Find where the given text appears and provide that cell's center as [X, Y] coordinate. 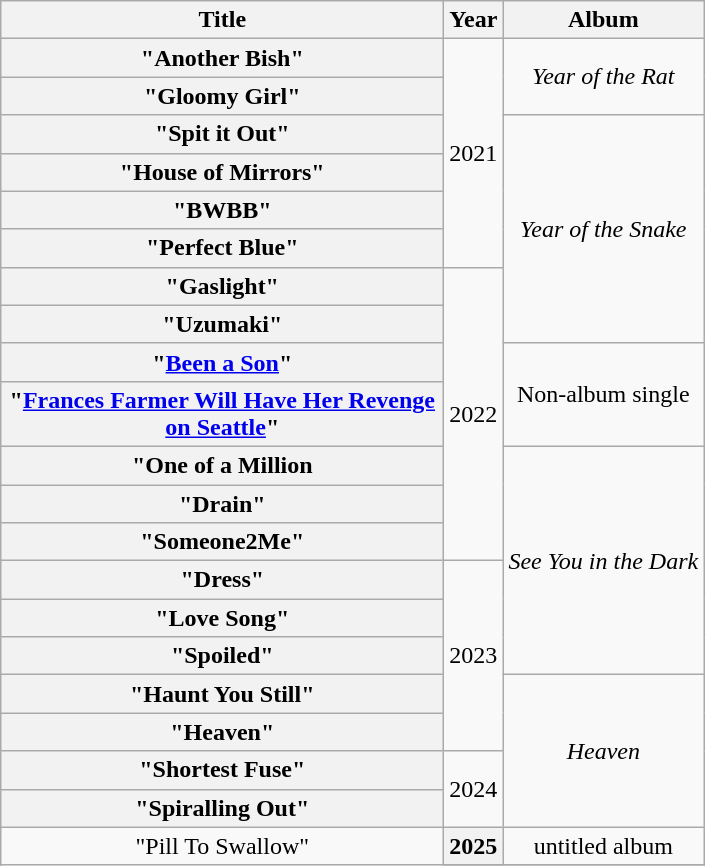
2022 [474, 414]
"Spoiled" [222, 656]
2021 [474, 153]
"Heaven" [222, 732]
"Drain" [222, 503]
"Spiralling Out" [222, 808]
Heaven [604, 751]
"Been a Son" [222, 362]
2025 [474, 846]
"Someone2Me" [222, 542]
"Uzumaki" [222, 324]
2023 [474, 656]
"Perfect Blue" [222, 248]
"Another Bish" [222, 58]
"House of Mirrors" [222, 172]
Year of the Snake [604, 229]
"Frances Farmer Will Have Her Revenge on Seattle" [222, 414]
"Gloomy Girl" [222, 96]
"Haunt You Still" [222, 694]
"One of a Million [222, 465]
Non-album single [604, 394]
Title [222, 20]
See You in the Dark [604, 560]
"Spit it Out" [222, 134]
"Shortest Fuse" [222, 770]
"Pill To Swallow" [222, 846]
2024 [474, 789]
"Love Song" [222, 618]
"Dress" [222, 580]
Year of the Rat [604, 77]
"BWBB" [222, 210]
untitled album [604, 846]
Album [604, 20]
"Gaslight" [222, 286]
Year [474, 20]
